Identify which cell holds the provided text, then report its [x, y] central coordinate. 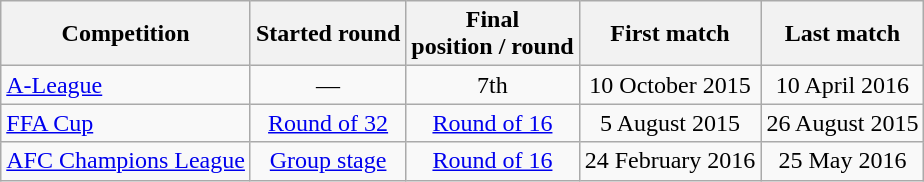
Started round [328, 34]
7th [492, 85]
5 August 2015 [670, 123]
First match [670, 34]
10 April 2016 [842, 85]
10 October 2015 [670, 85]
Round of 32 [328, 123]
26 August 2015 [842, 123]
— [328, 85]
FFA Cup [126, 123]
AFC Champions League [126, 161]
Competition [126, 34]
Final position / round [492, 34]
A-League [126, 85]
Group stage [328, 161]
Last match [842, 34]
24 February 2016 [670, 161]
25 May 2016 [842, 161]
